Scan for the cell matching the given text and deliver its [x, y] coordinate at center. 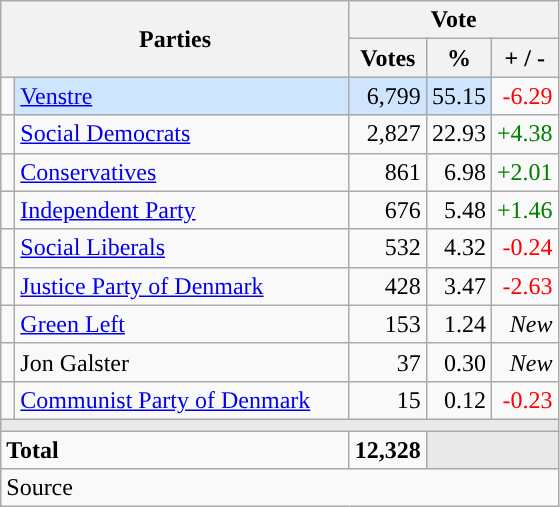
6.98 [458, 172]
Jon Galster [182, 362]
22.93 [458, 134]
Green Left [182, 324]
0.30 [458, 362]
-0.24 [524, 248]
Source [280, 488]
Communist Party of Denmark [182, 400]
0.12 [458, 400]
Votes [388, 58]
861 [388, 172]
12,328 [388, 449]
Total [176, 449]
Justice Party of Denmark [182, 286]
+2.01 [524, 172]
-6.29 [524, 96]
Conservatives [182, 172]
Social Liberals [182, 248]
5.48 [458, 210]
2,827 [388, 134]
-0.23 [524, 400]
Venstre [182, 96]
Parties [176, 39]
153 [388, 324]
4.32 [458, 248]
6,799 [388, 96]
676 [388, 210]
1.24 [458, 324]
+ / - [524, 58]
55.15 [458, 96]
+4.38 [524, 134]
-2.63 [524, 286]
Social Democrats [182, 134]
+1.46 [524, 210]
15 [388, 400]
3.47 [458, 286]
Vote [454, 20]
% [458, 58]
428 [388, 286]
37 [388, 362]
532 [388, 248]
Independent Party [182, 210]
